Return [x, y] of the center of cell containing provided text 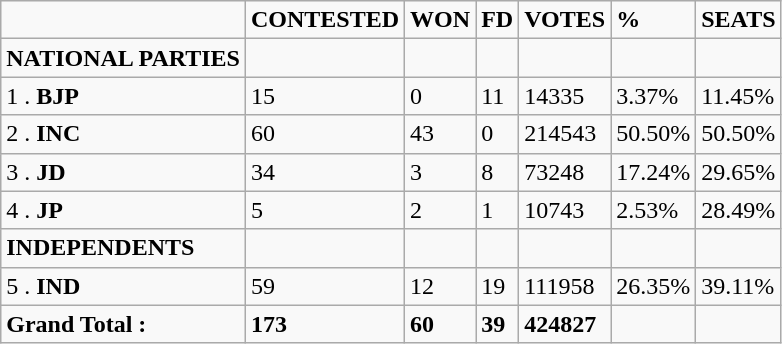
11.45% [738, 96]
11 [498, 96]
3.37% [654, 96]
2 . INC [124, 134]
1 [498, 210]
111958 [565, 286]
2 [440, 210]
39 [498, 324]
CONTESTED [324, 20]
29.65% [738, 172]
26.35% [654, 286]
3 . JD [124, 172]
4 . JP [124, 210]
19 [498, 286]
424827 [565, 324]
2.53% [654, 210]
5 [324, 210]
10743 [565, 210]
3 [440, 172]
43 [440, 134]
73248 [565, 172]
SEATS [738, 20]
WON [440, 20]
5 . IND [124, 286]
INDEPENDENTS [124, 248]
NATIONAL PARTIES [124, 58]
39.11% [738, 286]
28.49% [738, 210]
Grand Total : [124, 324]
14335 [565, 96]
214543 [565, 134]
VOTES [565, 20]
173 [324, 324]
FD [498, 20]
59 [324, 286]
12 [440, 286]
8 [498, 172]
1 . BJP [124, 96]
% [654, 20]
17.24% [654, 172]
34 [324, 172]
15 [324, 96]
